Detect which cell encompasses the target text, then output its [X, Y] center coordinate. 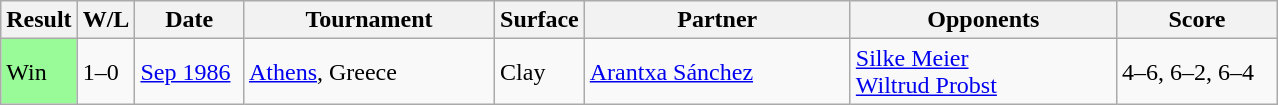
4–6, 6–2, 6–4 [1196, 72]
Win [39, 72]
Athens, Greece [368, 72]
Clay [540, 72]
Silke Meier Wiltrud Probst [983, 72]
Tournament [368, 20]
Opponents [983, 20]
W/L [106, 20]
Arantxa Sánchez [717, 72]
Score [1196, 20]
Surface [540, 20]
Sep 1986 [190, 72]
Date [190, 20]
Partner [717, 20]
1–0 [106, 72]
Result [39, 20]
